Return [X, Y] of the center of cell containing provided text 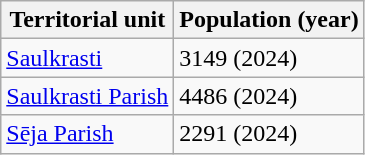
Saulkrasti Parish [88, 96]
3149 (2024) [269, 58]
Territorial unit [88, 20]
Saulkrasti [88, 58]
Population (year) [269, 20]
Sēja Parish [88, 134]
4486 (2024) [269, 96]
2291 (2024) [269, 134]
